Extract the (x, y) coordinate from the center of the cell holding the provided text.  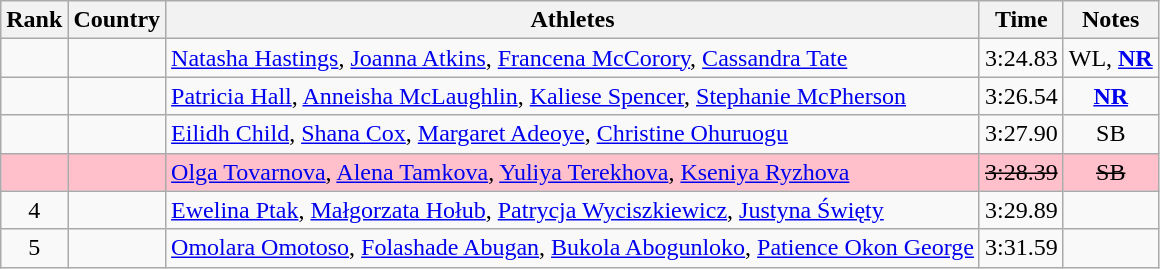
WL, NR (1110, 58)
4 (34, 210)
3:31.59 (1021, 248)
NR (1110, 96)
Athletes (573, 20)
Rank (34, 20)
3:24.83 (1021, 58)
3:26.54 (1021, 96)
Omolara Omotoso, Folashade Abugan, Bukola Abogunloko, Patience Okon George (573, 248)
Ewelina Ptak, Małgorzata Hołub, Patrycja Wyciszkiewicz, Justyna Święty (573, 210)
3:28.39 (1021, 172)
Patricia Hall, Anneisha McLaughlin, Kaliese Spencer, Stephanie McPherson (573, 96)
3:27.90 (1021, 134)
Country (117, 20)
Time (1021, 20)
Notes (1110, 20)
3:29.89 (1021, 210)
5 (34, 248)
Eilidh Child, Shana Cox, Margaret Adeoye, Christine Ohuruogu (573, 134)
Olga Tovarnova, Alena Tamkova, Yuliya Terekhova, Kseniya Ryzhova (573, 172)
Natasha Hastings, Joanna Atkins, Francena McCorory, Cassandra Tate (573, 58)
